Pinpoint the cell where the given text exists, returning its [x, y] midpoint coordinate. 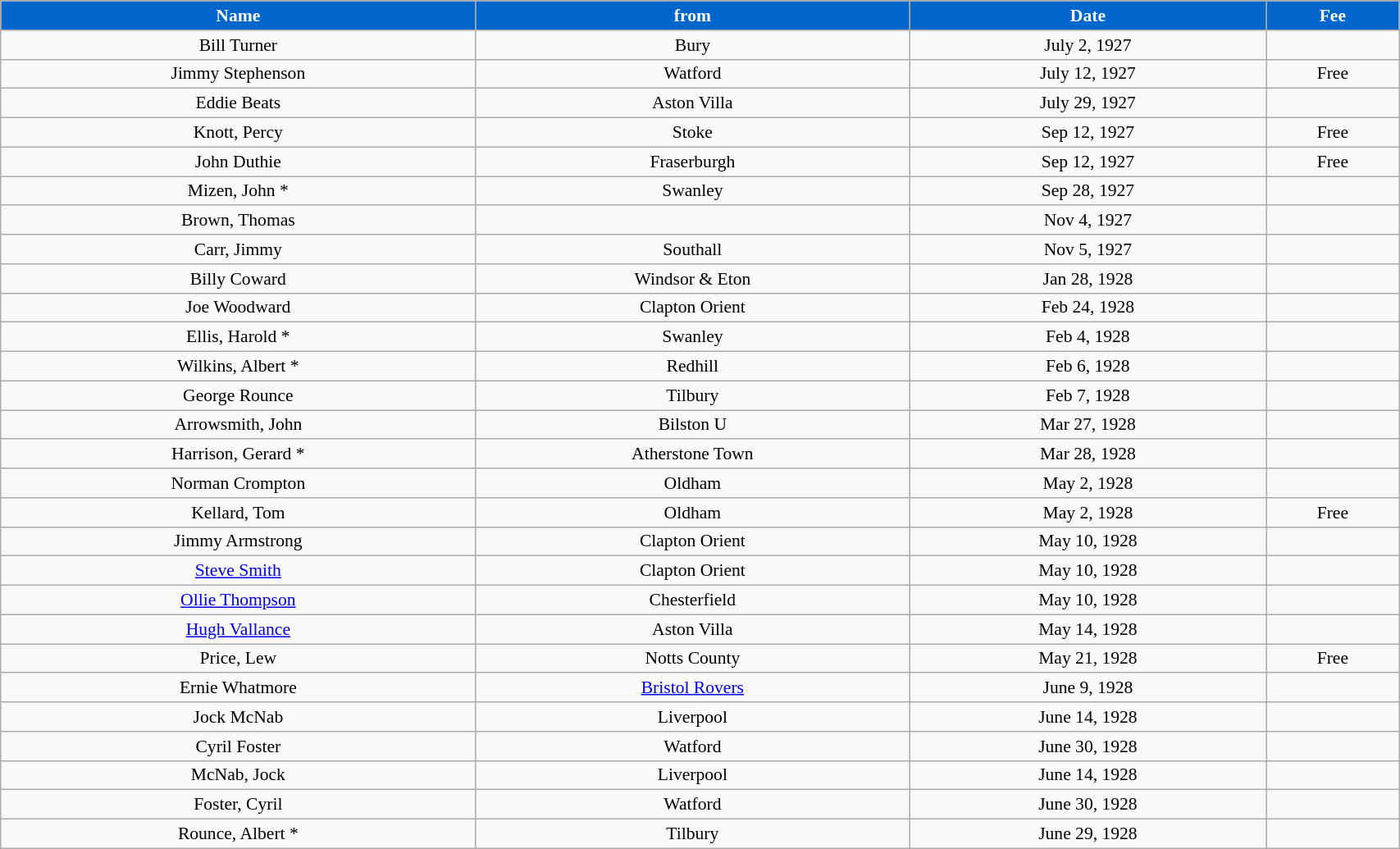
Fee [1333, 16]
Feb 24, 1928 [1088, 308]
June 29, 1928 [1088, 834]
July 2, 1927 [1088, 45]
Jimmy Armstrong [238, 541]
Chesterfield [692, 600]
Kellard, Tom [238, 513]
McNab, Jock [238, 775]
Name [238, 16]
Billy Coward [238, 279]
Date [1088, 16]
Bill Turner [238, 45]
Knott, Percy [238, 133]
Rounce, Albert * [238, 834]
Fraserburgh [692, 162]
Mar 27, 1928 [1088, 425]
May 14, 1928 [1088, 629]
Hugh Vallance [238, 629]
Ellis, Harold * [238, 337]
Carr, Jimmy [238, 249]
Ollie Thompson [238, 600]
Cyril Foster [238, 746]
Price, Lew [238, 659]
Mizen, John * [238, 191]
Jimmy Stephenson [238, 74]
Stoke [692, 133]
Harrison, Gerard * [238, 454]
June 9, 1928 [1088, 688]
Nov 4, 1927 [1088, 221]
Wilkins, Albert * [238, 367]
Southall [692, 249]
Bilston U [692, 425]
from [692, 16]
July 12, 1927 [1088, 74]
Sep 28, 1927 [1088, 191]
Steve Smith [238, 571]
Mar 28, 1928 [1088, 454]
Eddie Beats [238, 103]
Nov 5, 1927 [1088, 249]
May 21, 1928 [1088, 659]
Joe Woodward [238, 308]
Bristol Rovers [692, 688]
Ernie Whatmore [238, 688]
Jock McNab [238, 717]
Bury [692, 45]
Arrowsmith, John [238, 425]
George Rounce [238, 395]
Feb 6, 1928 [1088, 367]
Windsor & Eton [692, 279]
John Duthie [238, 162]
Brown, Thomas [238, 221]
Feb 4, 1928 [1088, 337]
Norman Crompton [238, 483]
Redhill [692, 367]
Jan 28, 1928 [1088, 279]
July 29, 1927 [1088, 103]
Foster, Cyril [238, 805]
Atherstone Town [692, 454]
Feb 7, 1928 [1088, 395]
Notts County [692, 659]
